Scan for the cell matching the given text and deliver its (x, y) coordinate at center. 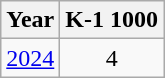
2024 (30, 58)
Year (30, 20)
K-1 1000 (112, 20)
4 (112, 58)
